Return the (x, y) coordinate for the center point of the cell that contains the specified text.  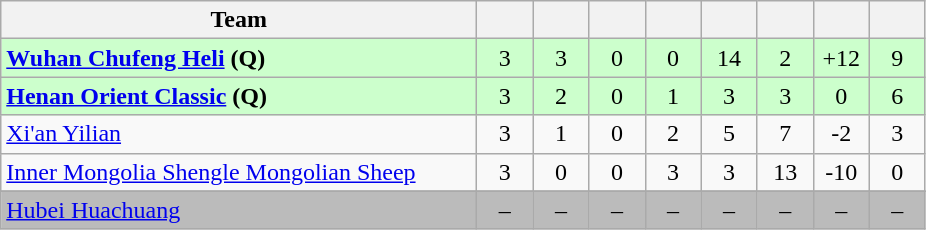
13 (785, 172)
14 (729, 58)
+12 (841, 58)
Team (239, 20)
Henan Orient Classic (Q) (239, 96)
-2 (841, 134)
Xi'an Yilian (239, 134)
7 (785, 134)
Inner Mongolia Shengle Mongolian Sheep (239, 172)
Wuhan Chufeng Heli (Q) (239, 58)
-10 (841, 172)
9 (897, 58)
5 (729, 134)
Hubei Huachuang (239, 210)
6 (897, 96)
